Return (X, Y) of the center of cell containing provided text 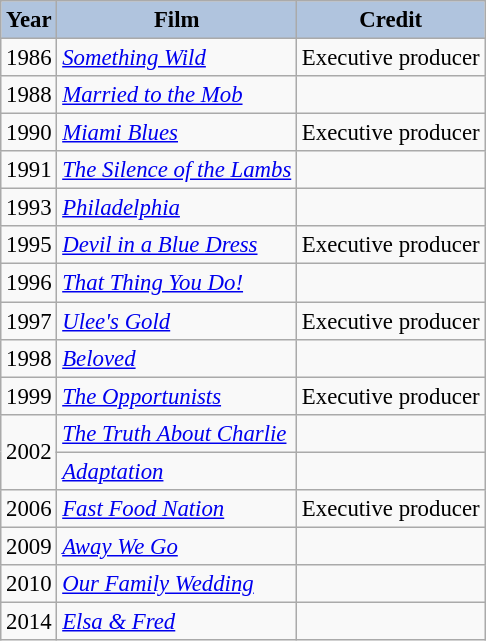
Elsa & Fred (177, 621)
1986 (29, 58)
Adaptation (177, 471)
1997 (29, 321)
Our Family Wedding (177, 584)
1988 (29, 95)
The Silence of the Lambs (177, 170)
Ulee's Gold (177, 321)
Credit (391, 20)
1996 (29, 283)
1990 (29, 133)
Film (177, 20)
Philadelphia (177, 208)
1999 (29, 396)
Fast Food Nation (177, 509)
Year (29, 20)
The Opportunists (177, 396)
1993 (29, 208)
2014 (29, 621)
The Truth About Charlie (177, 433)
Away We Go (177, 546)
Something Wild (177, 58)
2010 (29, 584)
That Thing You Do! (177, 283)
Miami Blues (177, 133)
Devil in a Blue Dress (177, 245)
1995 (29, 245)
1991 (29, 170)
2009 (29, 546)
Beloved (177, 358)
2006 (29, 509)
1998 (29, 358)
2002 (29, 452)
Married to the Mob (177, 95)
